Extract the [x, y] coordinate from the center of the cell holding the provided text.  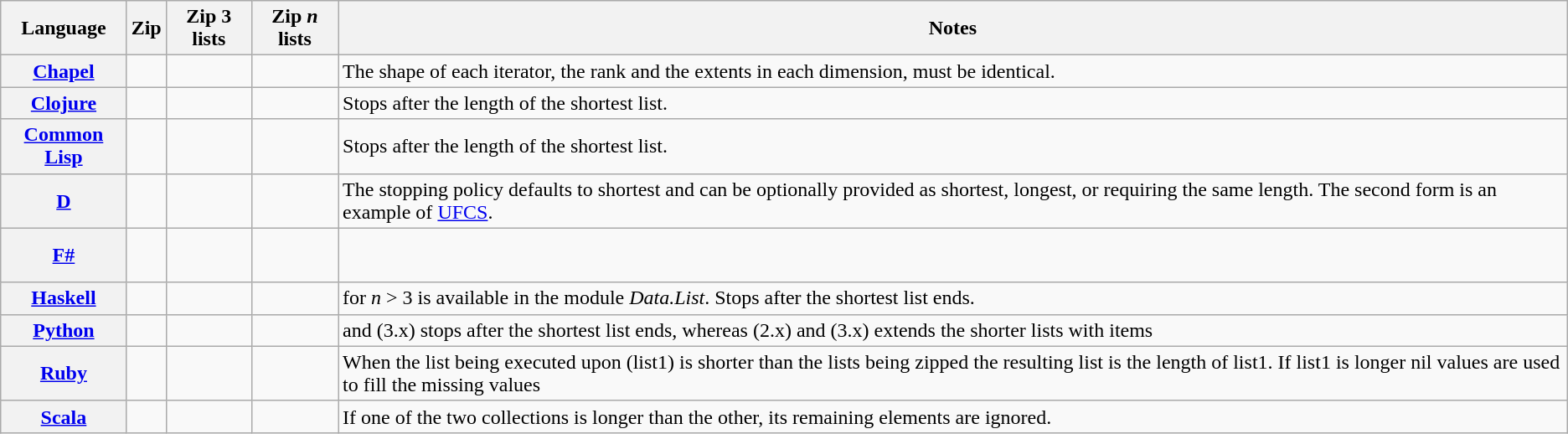
Notes [953, 28]
for n > 3 is available in the module Data.List. Stops after the shortest list ends. [953, 298]
Scala [64, 416]
F# [64, 255]
and (3.x) stops after the shortest list ends, whereas (2.x) and (3.x) extends the shorter lists with items [953, 330]
Language [64, 28]
The shape of each iterator, the rank and the extents in each dimension, must be identical. [953, 71]
If one of the two collections is longer than the other, its remaining elements are ignored. [953, 416]
D [64, 201]
Common Lisp [64, 146]
Zip 3 lists [209, 28]
Chapel [64, 71]
Ruby [64, 374]
Clojure [64, 103]
Zip [146, 28]
Haskell [64, 298]
Zip n lists [295, 28]
Python [64, 330]
